Return the [x, y] coordinate for the center point of the cell that contains the specified text.  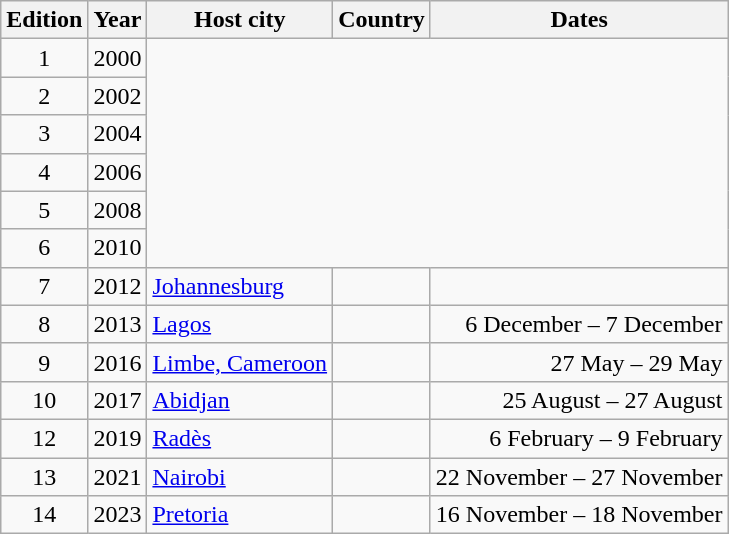
2021 [118, 477]
5 [44, 210]
2017 [118, 400]
2 [44, 96]
2013 [118, 324]
Limbe, Cameroon [240, 362]
2016 [118, 362]
12 [44, 438]
Dates [579, 20]
6 [44, 248]
7 [44, 286]
2008 [118, 210]
Lagos [240, 324]
Radès [240, 438]
27 May – 29 May [579, 362]
3 [44, 134]
2000 [118, 58]
16 November – 18 November [579, 515]
Johannesburg [240, 286]
2010 [118, 248]
Year [118, 20]
13 [44, 477]
6 December – 7 December [579, 324]
2002 [118, 96]
4 [44, 172]
2023 [118, 515]
Edition [44, 20]
2004 [118, 134]
Abidjan [240, 400]
9 [44, 362]
6 February – 9 February [579, 438]
2019 [118, 438]
Host city [240, 20]
2006 [118, 172]
14 [44, 515]
8 [44, 324]
10 [44, 400]
2012 [118, 286]
22 November – 27 November [579, 477]
25 August – 27 August [579, 400]
1 [44, 58]
Pretoria [240, 515]
Country [382, 20]
Nairobi [240, 477]
